Locate the cell with the specified text and output its [X, Y] center coordinate. 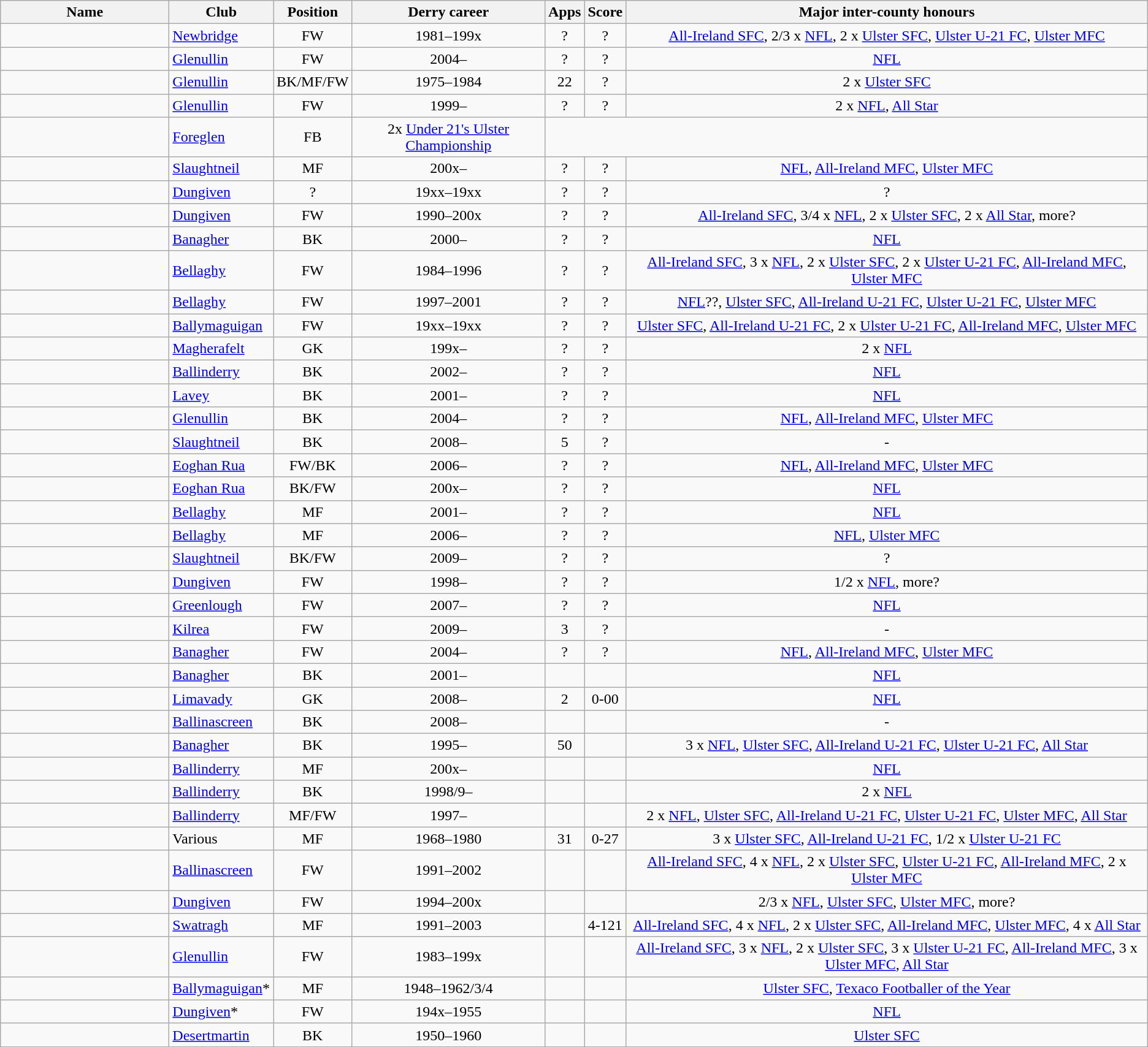
BK/MF/FW [313, 82]
All-Ireland SFC, 3 x NFL, 2 x Ulster SFC, 3 x Ulster U-21 FC, All-Ireland MFC, 3 x Ulster MFC, All Star [887, 956]
22 [564, 82]
2 [564, 698]
2007– [448, 605]
Newbridge [221, 36]
2000– [448, 238]
50 [564, 745]
1997– [448, 815]
Club [221, 12]
All-Ireland SFC, 4 x NFL, 2 x Ulster SFC, All-Ireland MFC, Ulster MFC, 4 x All Star [887, 925]
MF/FW [313, 815]
2x Under 21's Ulster Championship [448, 137]
All-Ireland SFC, 4 x NFL, 2 x Ulster SFC, Ulster U-21 FC, All-Ireland MFC, 2 x Ulster MFC [887, 870]
5 [564, 442]
Limavady [221, 698]
2 x NFL, All Star [887, 105]
199x– [448, 349]
1968–1980 [448, 839]
Apps [564, 12]
Swatragh [221, 925]
2 x NFL, Ulster SFC, All-Ireland U-21 FC, Ulster U-21 FC, Ulster MFC, All Star [887, 815]
1981–199x [448, 36]
All-Ireland SFC, 3 x NFL, 2 x Ulster SFC, 2 x Ulster U-21 FC, All-Ireland MFC, Ulster MFC [887, 270]
Desertmartin [221, 1035]
31 [564, 839]
2 x Ulster SFC [887, 82]
1950–1960 [448, 1035]
Foreglen [221, 137]
Magherafelt [221, 349]
FW/BK [313, 465]
Name [85, 12]
3 [564, 628]
4-121 [605, 925]
Ballymaguigan [221, 326]
1984–1996 [448, 270]
NFL??, Ulster SFC, All-Ireland U-21 FC, Ulster U-21 FC, Ulster MFC [887, 302]
Position [313, 12]
1983–199x [448, 956]
3 x NFL, Ulster SFC, All-Ireland U-21 FC, Ulster U-21 FC, All Star [887, 745]
Ballymaguigan* [221, 988]
0-27 [605, 839]
Greenlough [221, 605]
1991–2003 [448, 925]
FB [313, 137]
All-Ireland SFC, 2/3 x NFL, 2 x Ulster SFC, Ulster U-21 FC, Ulster MFC [887, 36]
Kilrea [221, 628]
1990–200x [448, 215]
Ulster SFC [887, 1035]
2/3 x NFL, Ulster SFC, Ulster MFC, more? [887, 902]
1991–2002 [448, 870]
Dungiven* [221, 1011]
1998– [448, 582]
2002– [448, 372]
1998/9– [448, 792]
Various [221, 839]
1994–200x [448, 902]
Score [605, 12]
Major inter-county honours [887, 12]
194x–1955 [448, 1011]
Ulster SFC, All-Ireland U-21 FC, 2 x Ulster U-21 FC, All-Ireland MFC, Ulster MFC [887, 326]
1948–1962/3/4 [448, 988]
1995– [448, 745]
Ulster SFC, Texaco Footballer of the Year [887, 988]
Derry career [448, 12]
NFL, Ulster MFC [887, 535]
1/2 x NFL, more? [887, 582]
1997–2001 [448, 302]
All-Ireland SFC, 3/4 x NFL, 2 x Ulster SFC, 2 x All Star, more? [887, 215]
1975–1984 [448, 82]
1999– [448, 105]
Lavey [221, 395]
0-00 [605, 698]
3 x Ulster SFC, All-Ireland U-21 FC, 1/2 x Ulster U-21 FC [887, 839]
